Find where the given text appears and provide that cell's center as [X, Y] coordinate. 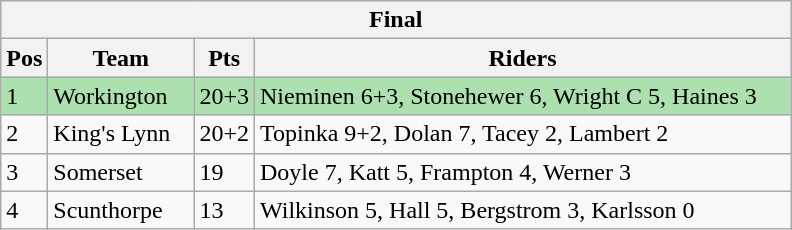
3 [24, 172]
Wilkinson 5, Hall 5, Bergstrom 3, Karlsson 0 [522, 210]
Final [396, 20]
King's Lynn [121, 134]
19 [224, 172]
Team [121, 58]
Workington [121, 96]
1 [24, 96]
13 [224, 210]
Nieminen 6+3, Stonehewer 6, Wright C 5, Haines 3 [522, 96]
Pts [224, 58]
Doyle 7, Katt 5, Frampton 4, Werner 3 [522, 172]
Pos [24, 58]
Scunthorpe [121, 210]
4 [24, 210]
Somerset [121, 172]
2 [24, 134]
20+2 [224, 134]
20+3 [224, 96]
Topinka 9+2, Dolan 7, Tacey 2, Lambert 2 [522, 134]
Riders [522, 58]
